Detect which cell encompasses the target text, then output its [x, y] center coordinate. 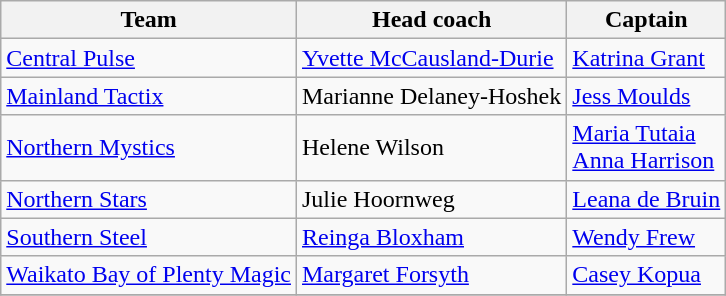
Jess Moulds [646, 96]
Captain [646, 20]
Helene Wilson [431, 148]
Casey Kopua [646, 275]
Team [149, 20]
Southern Steel [149, 237]
Head coach [431, 20]
Marianne Delaney-Hoshek [431, 96]
Leana de Bruin [646, 199]
Mainland Tactix [149, 96]
Waikato Bay of Plenty Magic [149, 275]
Northern Mystics [149, 148]
Katrina Grant [646, 58]
Reinga Bloxham [431, 237]
Wendy Frew [646, 237]
Julie Hoornweg [431, 199]
Northern Stars [149, 199]
Maria TutaiaAnna Harrison [646, 148]
Margaret Forsyth [431, 275]
Central Pulse [149, 58]
Yvette McCausland-Durie [431, 58]
